Provide the (x, y) coordinate of the cell's center where the given text is located.  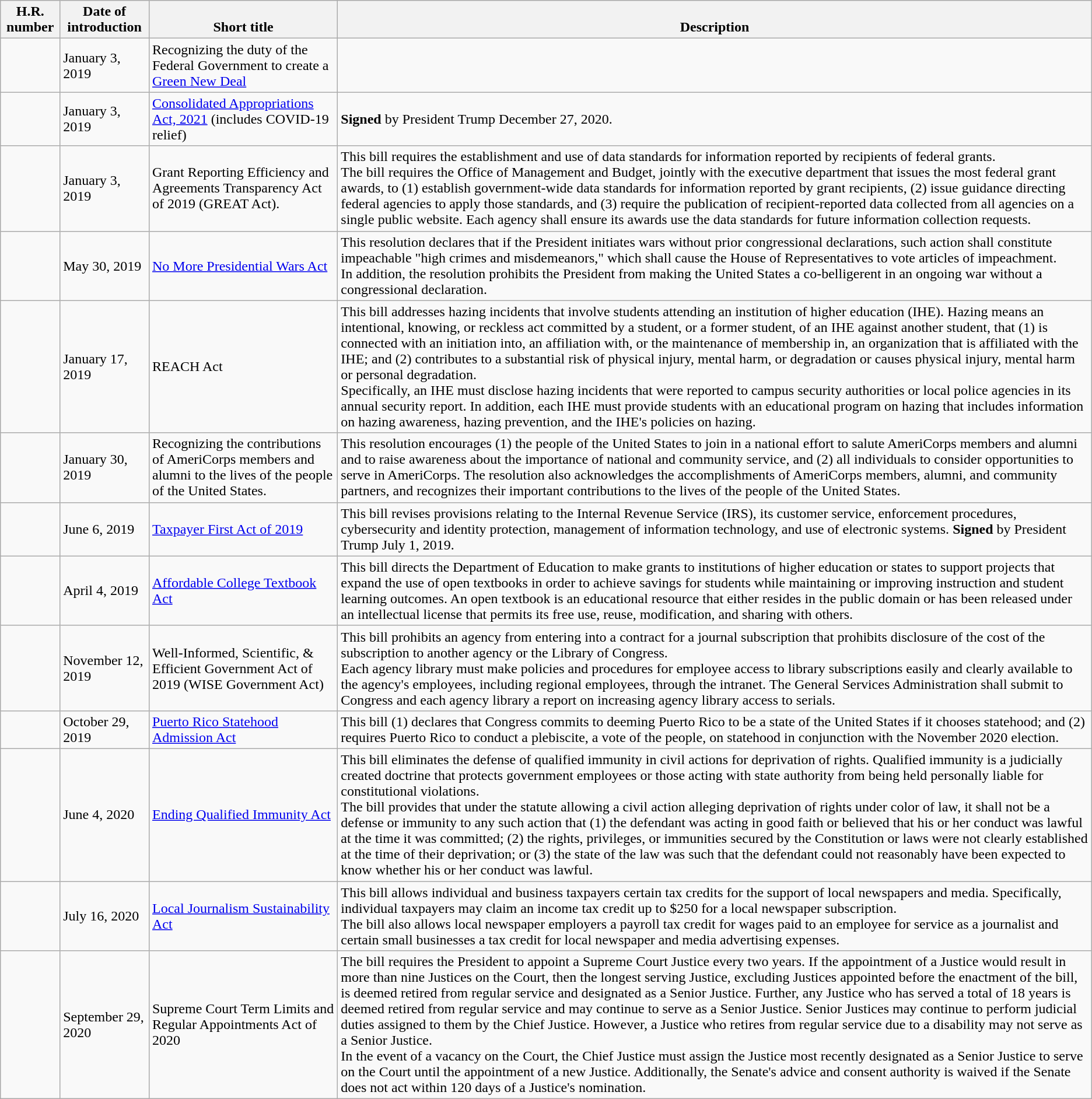
October 29, 2019 (105, 729)
November 12, 2019 (105, 668)
July 16, 2020 (105, 916)
Local Journalism Sustainability Act (243, 916)
H.R. number (30, 20)
September 29, 2020 (105, 1025)
Short title (243, 20)
Recognizing the duty of the Federal Government to create a Green New Deal (243, 65)
Ending Qualified Immunity Act (243, 814)
Consolidated Appropriations Act, 2021 (includes COVID-19 relief) (243, 119)
Well-Informed, Scientific, & Efficient Government Act of 2019 (WISE Government Act) (243, 668)
June 4, 2020 (105, 814)
Description (715, 20)
June 6, 2019 (105, 529)
April 4, 2019 (105, 590)
Taxpayer First Act of 2019 (243, 529)
Affordable College Textbook Act (243, 590)
Grant Reporting Efficiency and Agreements Transparency Act of 2019 (GREAT Act). (243, 188)
REACH Act (243, 366)
Puerto Rico Statehood Admission Act (243, 729)
January 30, 2019 (105, 468)
Signed by President Trump December 27, 2020. (715, 119)
Date of introduction (105, 20)
No More Presidential Wars Act (243, 266)
January 17, 2019 (105, 366)
Recognizing the contributions of AmeriCorps members and alumni to the lives of the people of the United States. (243, 468)
May 30, 2019 (105, 266)
Supreme Court Term Limits and Regular Appointments Act of 2020 (243, 1025)
